Find where the given text appears and provide that cell's center as [X, Y] coordinate. 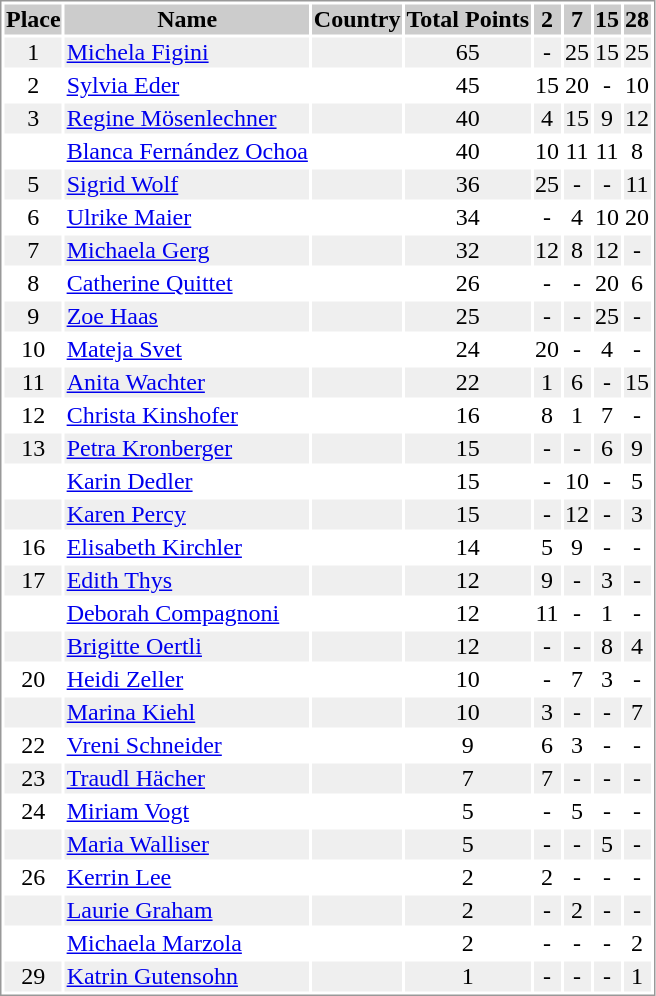
45 [468, 85]
65 [468, 53]
Kerrin Lee [187, 877]
32 [468, 251]
Edith Thys [187, 581]
23 [33, 779]
Name [187, 19]
Ulrike Maier [187, 217]
Sylvia Eder [187, 85]
29 [33, 977]
Catherine Quittet [187, 283]
Marina Kiehl [187, 713]
Heidi Zeller [187, 679]
Michaela Gerg [187, 251]
Deborah Compagnoni [187, 613]
Vreni Schneider [187, 745]
17 [33, 581]
Laurie Graham [187, 911]
14 [468, 547]
Katrin Gutensohn [187, 977]
Regine Mösenlechner [187, 119]
28 [638, 19]
Country [357, 19]
34 [468, 217]
Elisabeth Kirchler [187, 547]
Zoe Haas [187, 317]
Michela Figini [187, 53]
Maria Walliser [187, 845]
Christa Kinshofer [187, 415]
Brigitte Oertli [187, 647]
36 [468, 185]
Michaela Marzola [187, 943]
Karen Percy [187, 515]
Sigrid Wolf [187, 185]
13 [33, 449]
Anita Wachter [187, 383]
Miriam Vogt [187, 811]
Petra Kronberger [187, 449]
Total Points [468, 19]
Karin Dedler [187, 481]
Traudl Hächer [187, 779]
Mateja Svet [187, 349]
Place [33, 19]
Blanca Fernández Ochoa [187, 151]
